From the cell containing the given text, extract its center point as (X, Y) coordinate. 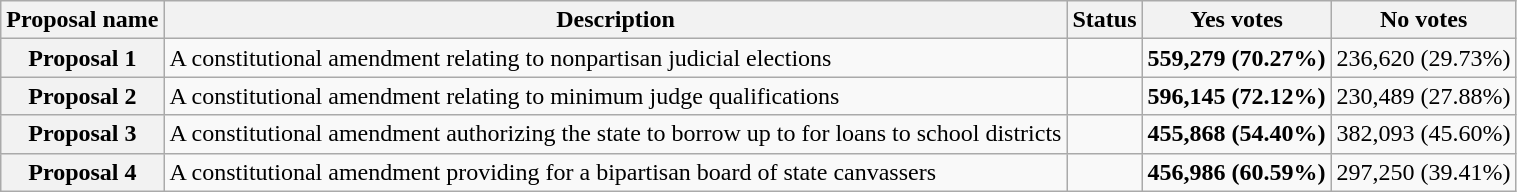
Proposal name (82, 20)
236,620 (29.73%) (1424, 58)
Proposal 2 (82, 96)
Proposal 3 (82, 134)
A constitutional amendment authorizing the state to borrow up to for loans to school districts (616, 134)
No votes (1424, 20)
456,986 (60.59%) (1236, 172)
455,868 (54.40%) (1236, 134)
A constitutional amendment relating to minimum judge qualifications (616, 96)
297,250 (39.41%) (1424, 172)
Yes votes (1236, 20)
230,489 (27.88%) (1424, 96)
559,279 (70.27%) (1236, 58)
Status (1104, 20)
Proposal 1 (82, 58)
Description (616, 20)
A constitutional amendment relating to nonpartisan judicial elections (616, 58)
Proposal 4 (82, 172)
A constitutional amendment providing for a bipartisan board of state canvassers (616, 172)
596,145 (72.12%) (1236, 96)
382,093 (45.60%) (1424, 134)
